For the text-containing cell, return its midpoint in (x, y) coordinate format. 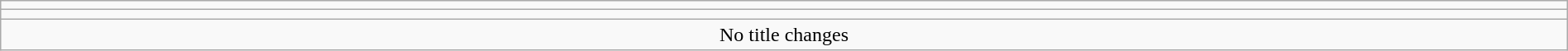
No title changes (784, 35)
